Return [X, Y] of the center of cell containing provided text 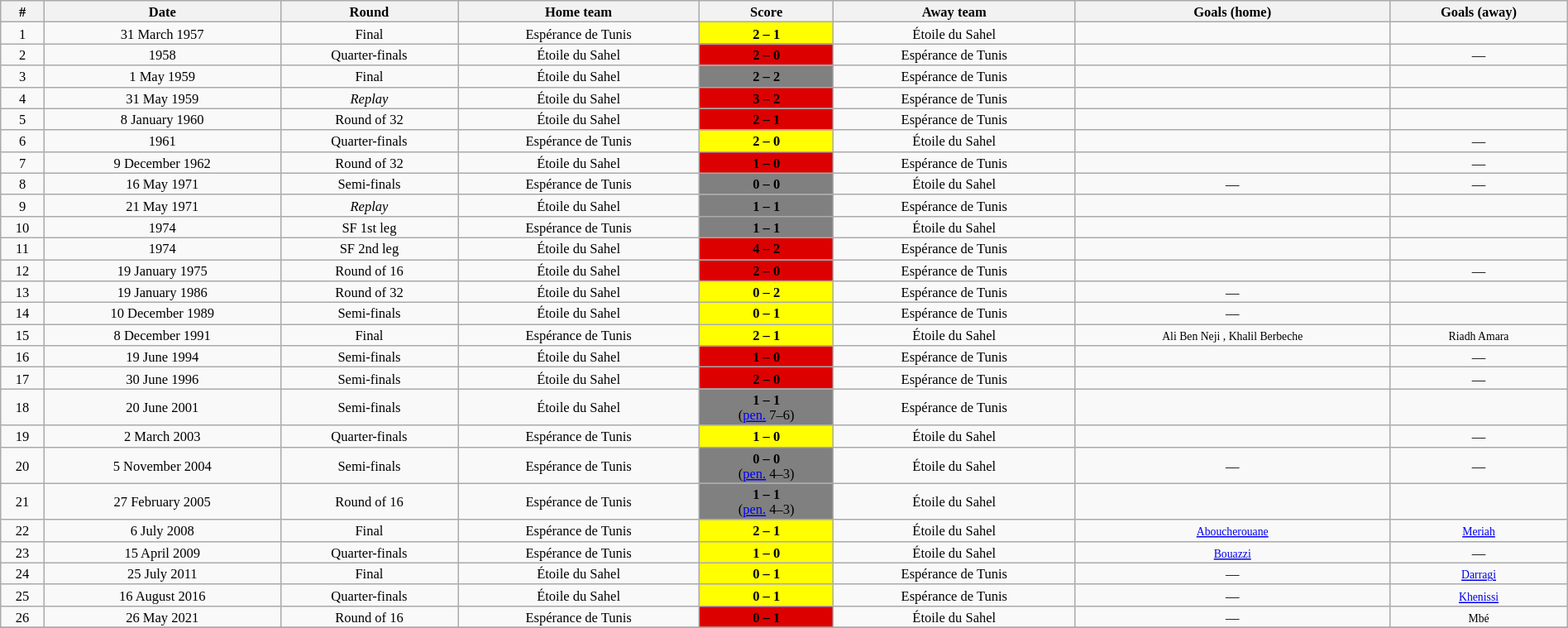
16 August 2016 [162, 595]
1 May 1959 [162, 76]
20 June 2001 [162, 407]
Khenissi [1479, 595]
1 – 1(pen. 7–6) [766, 407]
25 July 2011 [162, 573]
8 [23, 184]
4 – 2 [766, 248]
19 January 1986 [162, 292]
15 [23, 335]
18 [23, 407]
9 December 1962 [162, 162]
11 [23, 248]
5 [23, 119]
2 [23, 55]
9 [23, 205]
19 January 1975 [162, 271]
Goals (home) [1232, 12]
10 [23, 227]
22 [23, 530]
25 [23, 595]
7 [23, 162]
26 May 2021 [162, 616]
Meriah [1479, 530]
17 [23, 378]
Goals (away) [1479, 12]
13 [23, 292]
1958 [162, 55]
6 July 2008 [162, 530]
31 May 1959 [162, 98]
27 February 2005 [162, 501]
2 – 2 [766, 76]
14 [23, 314]
Mbé [1479, 616]
1 – 1(pen. 4–3) [766, 501]
0 – 2 [766, 292]
Ali Ben Neji , Khalil Berbeche [1232, 335]
5 November 2004 [162, 465]
16 May 1971 [162, 184]
0 – 0 [766, 184]
0 – 0(pen. 4–3) [766, 465]
Away team [954, 12]
30 June 1996 [162, 378]
8 January 1960 [162, 119]
20 [23, 465]
Aboucherouane [1232, 530]
6 [23, 141]
1961 [162, 141]
31 March 1957 [162, 33]
Bouazzi [1232, 552]
21 May 1971 [162, 205]
SF 1st leg [369, 227]
24 [23, 573]
Home team [579, 12]
19 June 1994 [162, 357]
15 April 2009 [162, 552]
SF 2nd leg [369, 248]
Score [766, 12]
4 [23, 98]
1 [23, 33]
8 December 1991 [162, 335]
Darragi [1479, 573]
Riadh Amara [1479, 335]
3 [23, 76]
16 [23, 357]
3 – 2 [766, 98]
Date [162, 12]
2 March 2003 [162, 436]
Round [369, 12]
26 [23, 616]
21 [23, 501]
12 [23, 271]
23 [23, 552]
# [23, 12]
10 December 1989 [162, 314]
19 [23, 436]
